Capture the cell that displays the provided text and extract its (x, y) central coordinate. 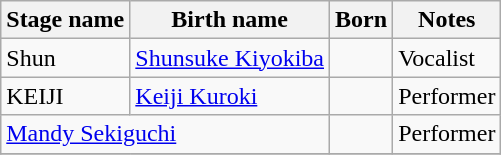
Shun (66, 58)
Birth name (230, 20)
Vocalist (447, 58)
KEIJI (66, 96)
Mandy Sekiguchi (166, 134)
Notes (447, 20)
Stage name (66, 20)
Shunsuke Kiyokiba (230, 58)
Keiji Kuroki (230, 96)
Born (362, 20)
